Detect which cell encompasses the target text, then output its (x, y) center coordinate. 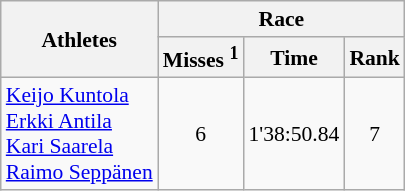
7 (374, 134)
6 (201, 134)
Time (294, 58)
Race (282, 19)
Rank (374, 58)
Misses 1 (201, 58)
1'38:50.84 (294, 134)
Athletes (80, 40)
Keijo KuntolaErkki AntilaKari SaarelaRaimo Seppänen (80, 134)
